From the cell containing the given text, extract its center point as (x, y) coordinate. 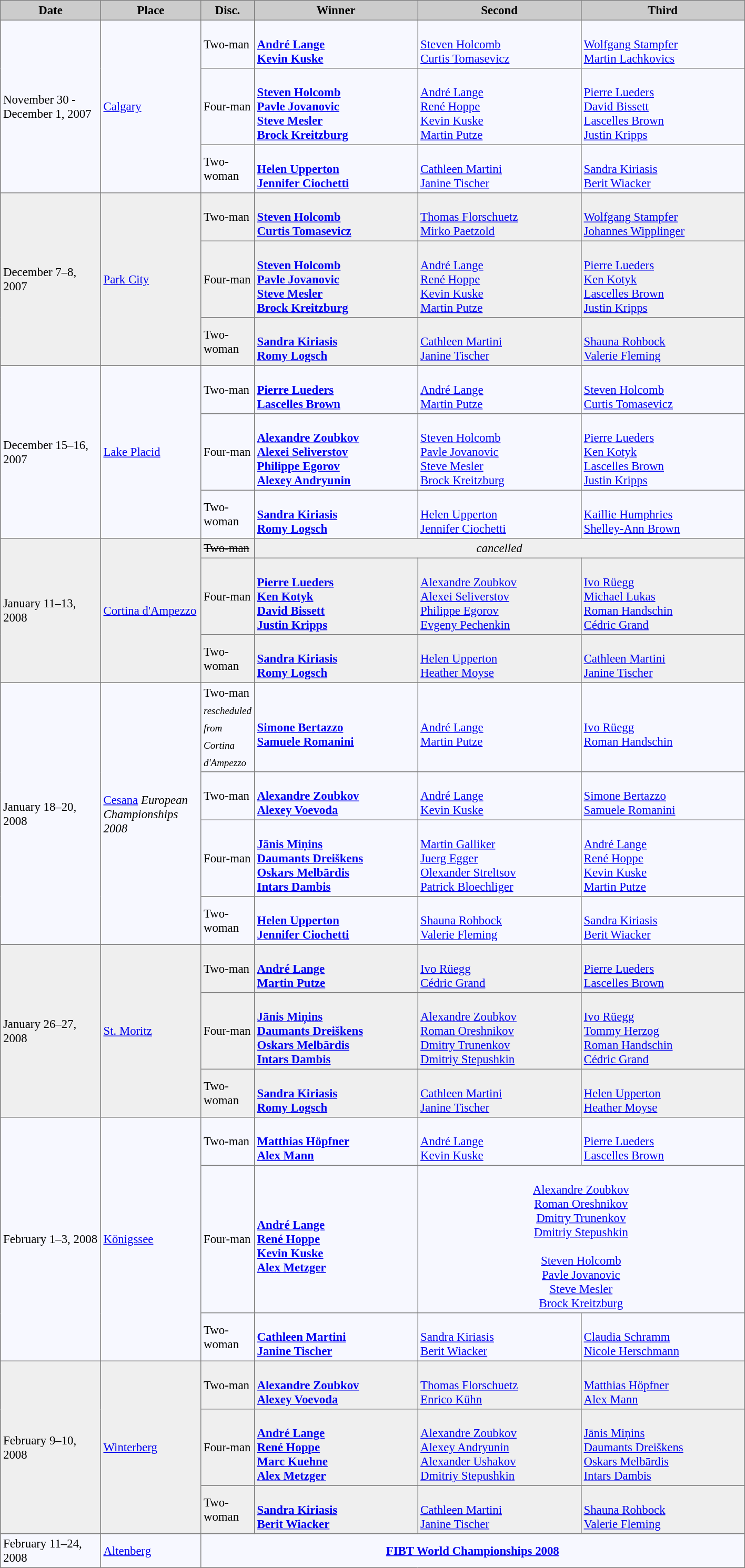
Alexandre Zoubkov Alexey Andryunin Alexander Ushakov Dmitriy Stepushkin (499, 1448)
January 26–27, 2008 (51, 1031)
Cortina d'Ampezzo (150, 610)
Alexandre Zoubkov Roman Oreshnikov Dmitry Trunenkov Dmitriy Stepushkin Steven Holcomb Pavle Jovanovic Steve Mesler Brock Kreitzburg (581, 1239)
Ivo Rüegg Cédric Grand (499, 969)
Königssee (150, 1239)
November 30 - December 1, 2007 (51, 106)
December 7–8, 2007 (51, 279)
Place (150, 11)
February 1–3, 2008 (51, 1239)
Jānis Miņins Daumants Dreiškens Oskars Melbārdis Intars Dambis (662, 1448)
Park City (150, 279)
Date (51, 11)
Ivo Rüegg Michael Lukas Roman Handschin Cédric Grand (662, 596)
Thomas FlorschuetzEnrico Kühn (499, 1385)
Disc. (228, 11)
January 11–13, 2008 (51, 610)
December 15–16, 2007 (51, 452)
February 9–10, 2008 (51, 1447)
Two-man rescheduled from Cortina d'Ampezzo (228, 727)
Pierre LuedersDavid BissettLascelles BrownJustin Kripps (662, 107)
Cesana European Championships 2008 (150, 813)
cancelled (499, 548)
Wolfgang Stampfer Martin Lachkovics (662, 44)
Alexandre Zoubkov Alexei SeliverstovPhilippe EgorovAlexey Andryunin (336, 452)
Winner (336, 11)
Ivo Rüegg Tommy Herzog Roman Handschin Cédric Grand (662, 1031)
Calgary (150, 106)
Alexandre Zoubkov Alexei Seliverstov Philippe Egorov Evgeny Pechenkin (499, 596)
Second (499, 11)
Third (662, 11)
Lake Placid (150, 452)
Martin GallikerJuerg EggerOlexander StreltsovPatrick Bloechliger (499, 858)
Altenberg (150, 1551)
Pierre LuedersKen KotykDavid BissettJustin Kripps (336, 596)
Kaillie HumphriesShelley-Ann Brown (662, 514)
André LangeRené HoppeKevin KuskeAlex Metzger (336, 1239)
Helen UppertonJennifer Ciochetti (336, 169)
February 11–24, 2008 (51, 1551)
FIBT World Championships 2008 (472, 1551)
Winterberg (150, 1447)
Thomas Florschuetz Mirko Paetzold (499, 217)
Ivo Rüegg Roman Handschin (662, 727)
Claudia SchrammNicole Herschmann (662, 1337)
Alexandre Zoubkov Roman Oreshnikov Dmitry Trunenkov Dmitriy Stepushkin (499, 1031)
St. Moritz (150, 1031)
Wolfgang Stampfer Johannes Wipplinger (662, 217)
Steven Holcomb Pavle Jovanovic Steve Mesler Brock Kreitzburg (499, 452)
André LangeRené HoppeMarc KuehneAlex Metzger (336, 1448)
January 18–20, 2008 (51, 813)
